For the text-containing cell, return its midpoint in (x, y) coordinate format. 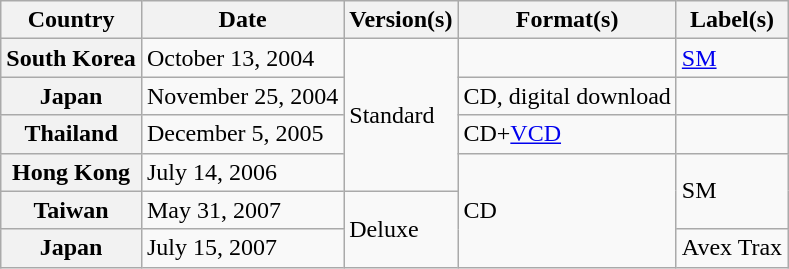
CD (567, 210)
November 25, 2004 (242, 96)
Version(s) (401, 20)
Avex Trax (732, 248)
Deluxe (401, 229)
July 14, 2006 (242, 172)
Thailand (72, 134)
Format(s) (567, 20)
CD, digital download (567, 96)
Date (242, 20)
Label(s) (732, 20)
South Korea (72, 58)
October 13, 2004 (242, 58)
Country (72, 20)
May 31, 2007 (242, 210)
Taiwan (72, 210)
December 5, 2005 (242, 134)
CD+VCD (567, 134)
July 15, 2007 (242, 248)
Hong Kong (72, 172)
Standard (401, 115)
